Scan for the cell matching the given text and deliver its (X, Y) coordinate at center. 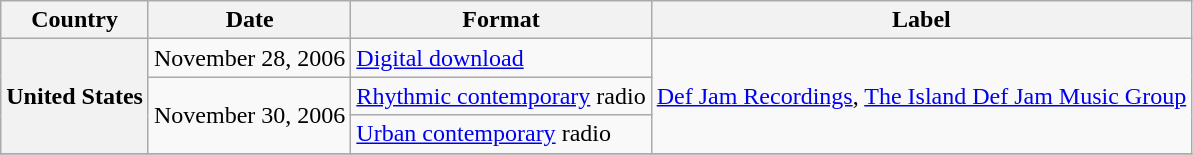
Label (922, 20)
Def Jam Recordings, The Island Def Jam Music Group (922, 96)
Rhythmic contemporary radio (501, 96)
November 28, 2006 (249, 58)
Country (75, 20)
November 30, 2006 (249, 115)
Digital download (501, 58)
Urban contemporary radio (501, 134)
Date (249, 20)
Format (501, 20)
United States (75, 96)
